Find where the given text appears and provide that cell's center as (X, Y) coordinate. 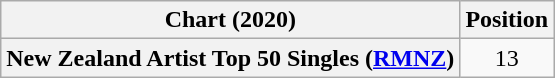
New Zealand Artist Top 50 Singles (RMNZ) (230, 58)
Chart (2020) (230, 20)
Position (507, 20)
13 (507, 58)
